Capture the cell that displays the provided text and extract its (x, y) central coordinate. 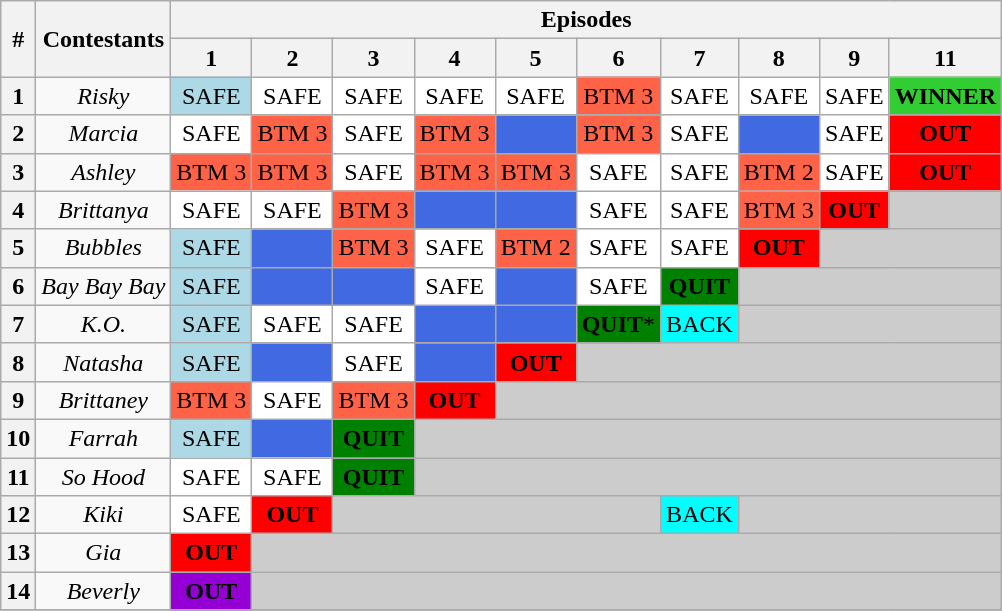
Beverly (104, 591)
Bubbles (104, 248)
14 (18, 591)
K.O. (104, 324)
WINNER (945, 96)
10 (18, 438)
Gia (104, 553)
Marcia (104, 134)
Natasha (104, 362)
13 (18, 553)
Brittaney (104, 400)
Brittanya (104, 210)
So Hood (104, 477)
Farrah (104, 438)
QUIT* (618, 324)
12 (18, 515)
Bay Bay Bay (104, 286)
Kiki (104, 515)
Risky (104, 96)
# (18, 39)
Episodes (586, 20)
Ashley (104, 172)
Contestants (104, 39)
